For the text-containing cell, return its midpoint in (X, Y) coordinate format. 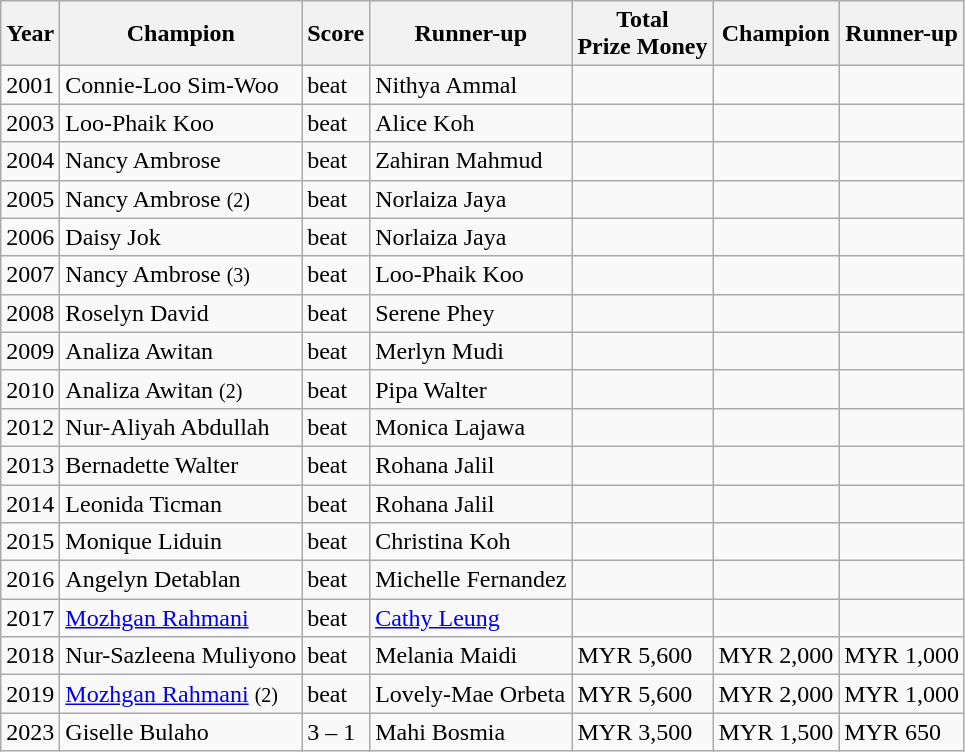
Nancy Ambrose (3) (181, 275)
2005 (30, 199)
Monica Lajawa (471, 427)
Merlyn Mudi (471, 351)
2007 (30, 275)
2008 (30, 313)
Leonida Ticman (181, 503)
2012 (30, 427)
Connie-Loo Sim-Woo (181, 85)
Nur-Aliyah Abdullah (181, 427)
Nancy Ambrose (2) (181, 199)
2003 (30, 123)
2006 (30, 237)
Lovely-Mae Orbeta (471, 694)
MYR 3,500 (642, 732)
Giselle Bulaho (181, 732)
Nancy Ambrose (181, 161)
TotalPrize Money (642, 34)
Monique Liduin (181, 542)
Analiza Awitan (2) (181, 389)
2001 (30, 85)
Mozhgan Rahmani (181, 618)
Mahi Bosmia (471, 732)
MYR 1,500 (776, 732)
MYR 650 (902, 732)
Cathy Leung (471, 618)
Michelle Fernandez (471, 580)
Melania Maidi (471, 656)
2018 (30, 656)
Serene Phey (471, 313)
Bernadette Walter (181, 465)
2010 (30, 389)
Daisy Jok (181, 237)
Nur-Sazleena Muliyono (181, 656)
Mozhgan Rahmani (2) (181, 694)
Nithya Ammal (471, 85)
3 – 1 (336, 732)
Alice Koh (471, 123)
Year (30, 34)
2016 (30, 580)
Analiza Awitan (181, 351)
2014 (30, 503)
2023 (30, 732)
2017 (30, 618)
Christina Koh (471, 542)
2015 (30, 542)
Pipa Walter (471, 389)
2009 (30, 351)
Roselyn David (181, 313)
Zahiran Mahmud (471, 161)
2013 (30, 465)
Angelyn Detablan (181, 580)
2019 (30, 694)
2004 (30, 161)
Score (336, 34)
